Pinpoint the cell where the given text exists, returning its [X, Y] midpoint coordinate. 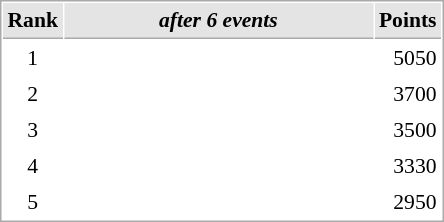
1 [32, 57]
after 6 events [218, 21]
3700 [408, 93]
5050 [408, 57]
4 [32, 165]
3 [32, 129]
2950 [408, 201]
2 [32, 93]
3500 [408, 129]
3330 [408, 165]
5 [32, 201]
Rank [32, 21]
Points [408, 21]
